Locate the cell with the specified text and output its [x, y] center coordinate. 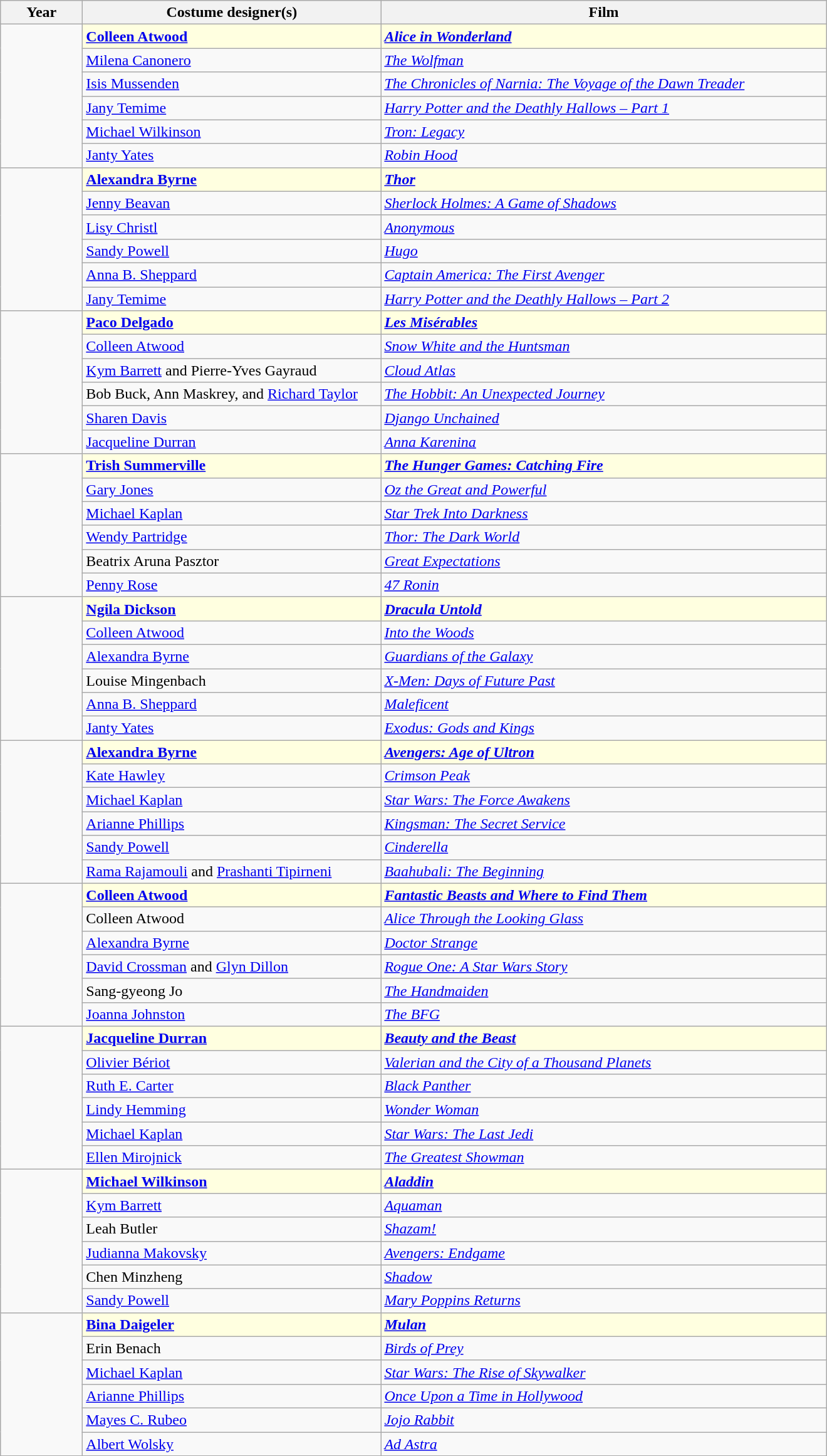
Judianna Makovsky [232, 1253]
Black Panther [604, 1086]
Cloud Atlas [604, 370]
Rama Rajamouli and Prashanti Tipirneni [232, 871]
Baahubali: The Beginning [604, 871]
Kym Barrett [232, 1205]
Shazam! [604, 1229]
Ellen Mirojnick [232, 1158]
Anna Karenina [604, 442]
Tron: Legacy [604, 132]
Chen Minzheng [232, 1277]
Doctor Strange [604, 943]
47 Ronin [604, 585]
Paco Delgado [232, 323]
The Chronicles of Narnia: The Voyage of the Dawn Treader [604, 84]
Kingsman: The Secret Service [604, 824]
Great Expectations [604, 561]
Isis Mussenden [232, 84]
Ruth E. Carter [232, 1086]
The BFG [604, 1014]
Erin Benach [232, 1348]
Sang-gyeong Jo [232, 990]
Sherlock Holmes: A Game of Shadows [604, 203]
Mayes C. Rubeo [232, 1420]
Aquaman [604, 1205]
Crimson Peak [604, 776]
Oz the Great and Powerful [604, 490]
Mulan [604, 1324]
Aladdin [604, 1181]
Star Trek Into Darkness [604, 513]
Avengers: Age of Ultron [604, 752]
Captain America: The First Avenger [604, 275]
Dracula Untold [604, 609]
Ngila Dickson [232, 609]
Hugo [604, 251]
Trish Summerville [232, 466]
Beauty and the Beast [604, 1038]
Gary Jones [232, 490]
Star Wars: The Last Jedi [604, 1134]
Beatrix Aruna Pasztor [232, 561]
Ad Astra [604, 1443]
Jenny Beavan [232, 203]
Lindy Hemming [232, 1110]
Jojo Rabbit [604, 1420]
Anonymous [604, 227]
Valerian and the City of a Thousand Planets [604, 1062]
Olivier Bériot [232, 1062]
Fantastic Beasts and Where to Find Them [604, 895]
Birds of Prey [604, 1348]
Star Wars: The Rise of Skywalker [604, 1372]
David Crossman and Glyn Dillon [232, 966]
Louise Mingenbach [232, 680]
Thor [604, 179]
Mary Poppins Returns [604, 1301]
Into the Woods [604, 632]
Harry Potter and the Deathly Hallows – Part 1 [604, 108]
Leah Butler [232, 1229]
Alice Through the Looking Glass [604, 919]
Bina Daigeler [232, 1324]
Sharen Davis [232, 418]
Year [41, 13]
Thor: The Dark World [604, 537]
Penny Rose [232, 585]
Robin Hood [604, 155]
Cinderella [604, 847]
Joanna Johnston [232, 1014]
Kym Barrett and Pierre-Yves Gayraud [232, 370]
Harry Potter and the Deathly Hallows – Part 2 [604, 299]
Rogue One: A Star Wars Story [604, 966]
The Hunger Games: Catching Fire [604, 466]
Shadow [604, 1277]
Costume designer(s) [232, 13]
Maleficent [604, 704]
Alice in Wonderland [604, 36]
Kate Hawley [232, 776]
Milena Canonero [232, 60]
X-Men: Days of Future Past [604, 680]
Lisy Christl [232, 227]
The Handmaiden [604, 990]
Bob Buck, Ann Maskrey, and Richard Taylor [232, 394]
Guardians of the Galaxy [604, 656]
The Wolfman [604, 60]
Avengers: Endgame [604, 1253]
Les Misérables [604, 323]
Albert Wolsky [232, 1443]
Wonder Woman [604, 1110]
Film [604, 13]
Snow White and the Huntsman [604, 347]
Star Wars: The Force Awakens [604, 800]
The Greatest Showman [604, 1158]
Exodus: Gods and Kings [604, 728]
Once Upon a Time in Hollywood [604, 1396]
The Hobbit: An Unexpected Journey [604, 394]
Wendy Partridge [232, 537]
Django Unchained [604, 418]
